Return [X, Y] of the center of cell containing provided text 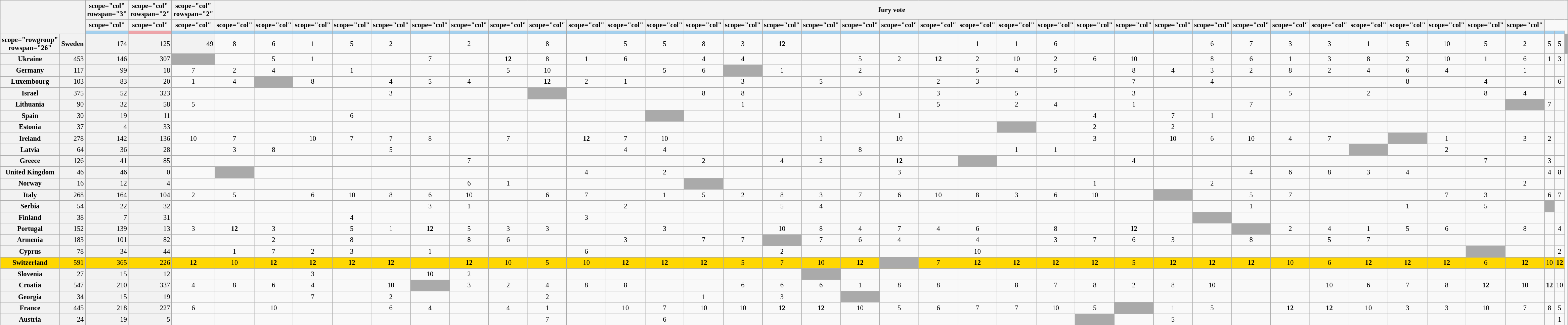
99 [107, 71]
453 [73, 59]
Armenia [30, 240]
Austria [30, 319]
Switzerland [30, 263]
49 [193, 44]
Israel [30, 93]
278 [73, 138]
85 [150, 161]
Slovenia [30, 274]
146 [107, 59]
Serbia [30, 206]
20 [150, 82]
scope="col" rowspan="3" [107, 10]
445 [73, 308]
Portugal [30, 229]
547 [73, 285]
Luxembourg [30, 82]
Italy [30, 195]
Spain [30, 116]
27 [73, 274]
218 [107, 308]
Finland [30, 217]
136 [150, 138]
11 [150, 116]
Georgia [30, 297]
101 [107, 240]
117 [73, 71]
83 [107, 82]
227 [150, 308]
54 [73, 206]
31 [150, 217]
36 [107, 150]
104 [150, 195]
United Kingdom [30, 172]
142 [107, 138]
22 [107, 206]
18 [150, 71]
41 [107, 161]
52 [107, 93]
13 [150, 229]
0 [150, 172]
Jury vote [891, 10]
37 [73, 127]
103 [73, 82]
226 [150, 263]
Sweden [73, 44]
591 [73, 263]
Norway [30, 184]
16 [73, 184]
33 [150, 127]
Greece [30, 161]
30 [73, 116]
Ukraine [30, 59]
France [30, 308]
174 [107, 44]
64 [73, 150]
164 [107, 195]
Lithuania [30, 105]
Germany [30, 71]
268 [73, 195]
365 [107, 263]
307 [150, 59]
Latvia [30, 150]
28 [150, 150]
337 [150, 285]
183 [73, 240]
scope="rowgroup" rowspan="26" [30, 44]
210 [107, 285]
58 [150, 105]
Ireland [30, 138]
82 [150, 240]
Croatia [30, 285]
152 [73, 229]
90 [73, 105]
375 [73, 93]
125 [150, 44]
38 [73, 217]
78 [73, 251]
24 [73, 319]
323 [150, 93]
139 [107, 229]
44 [150, 251]
Estonia [30, 127]
126 [73, 161]
Cyprus [30, 251]
